Output the [x, y] coordinate of the center of the cell containing the given text.  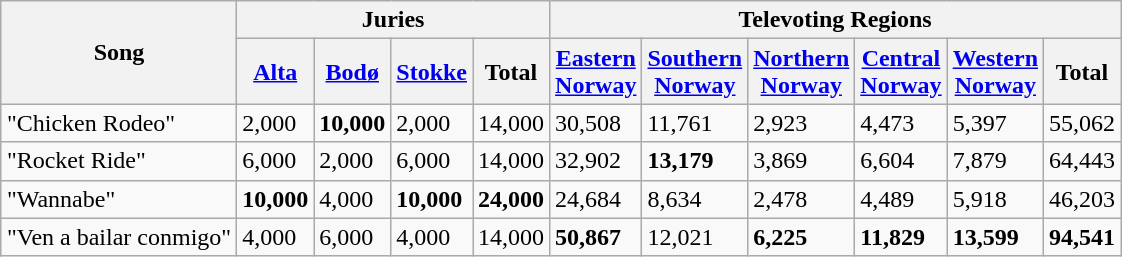
8,634 [695, 199]
5,918 [995, 199]
Bodø [352, 72]
11,761 [695, 123]
Alta [276, 72]
64,443 [1082, 161]
Song [118, 52]
6,604 [901, 161]
4,473 [901, 123]
5,397 [995, 123]
"Rocket Ride" [118, 161]
7,879 [995, 161]
12,021 [695, 237]
2,923 [802, 123]
13,179 [695, 161]
24,000 [512, 199]
13,599 [995, 237]
11,829 [901, 237]
WesternNorway [995, 72]
4,489 [901, 199]
SouthernNorway [695, 72]
CentralNorway [901, 72]
55,062 [1082, 123]
Juries [394, 20]
46,203 [1082, 199]
Stokke [432, 72]
24,684 [596, 199]
3,869 [802, 161]
2,478 [802, 199]
"Wannabe" [118, 199]
50,867 [596, 237]
"Chicken Rodeo" [118, 123]
32,902 [596, 161]
EasternNorway [596, 72]
30,508 [596, 123]
"Ven a bailar conmigo" [118, 237]
94,541 [1082, 237]
Televoting Regions [836, 20]
6,225 [802, 237]
NorthernNorway [802, 72]
